Find where the given text appears and provide that cell's center as [x, y] coordinate. 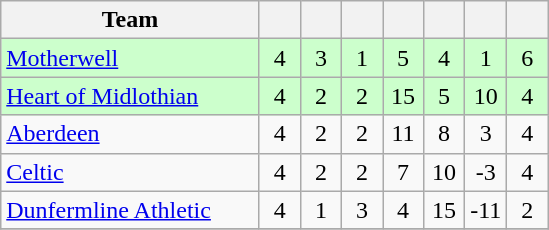
7 [402, 172]
6 [528, 58]
Aberdeen [130, 134]
Heart of Midlothian [130, 96]
8 [444, 134]
Team [130, 20]
-11 [486, 210]
Motherwell [130, 58]
-3 [486, 172]
Celtic [130, 172]
11 [402, 134]
Dunfermline Athletic [130, 210]
